Return [X, Y] of the center of cell containing provided text 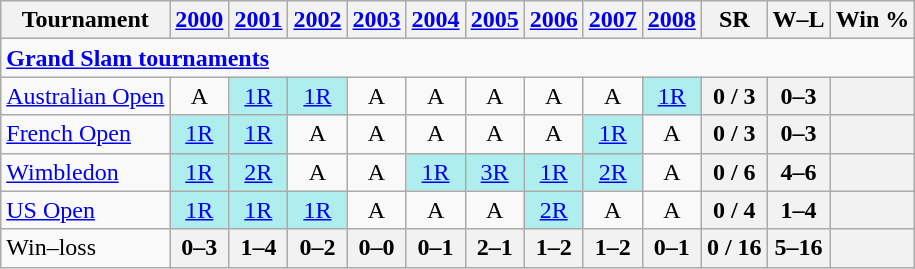
2002 [318, 20]
SR [734, 20]
French Open [86, 134]
Australian Open [86, 96]
Win % [872, 20]
2003 [376, 20]
0 / 16 [734, 248]
4–6 [798, 172]
W–L [798, 20]
2–1 [494, 248]
0–2 [318, 248]
2007 [612, 20]
0 / 6 [734, 172]
Wimbledon [86, 172]
2005 [494, 20]
Grand Slam tournaments [458, 58]
0–0 [376, 248]
2001 [258, 20]
3R [494, 172]
US Open [86, 210]
2006 [554, 20]
2008 [672, 20]
2004 [436, 20]
Win–loss [86, 248]
2000 [200, 20]
Tournament [86, 20]
0 / 4 [734, 210]
5–16 [798, 248]
